Scan for the cell matching the given text and deliver its (X, Y) coordinate at center. 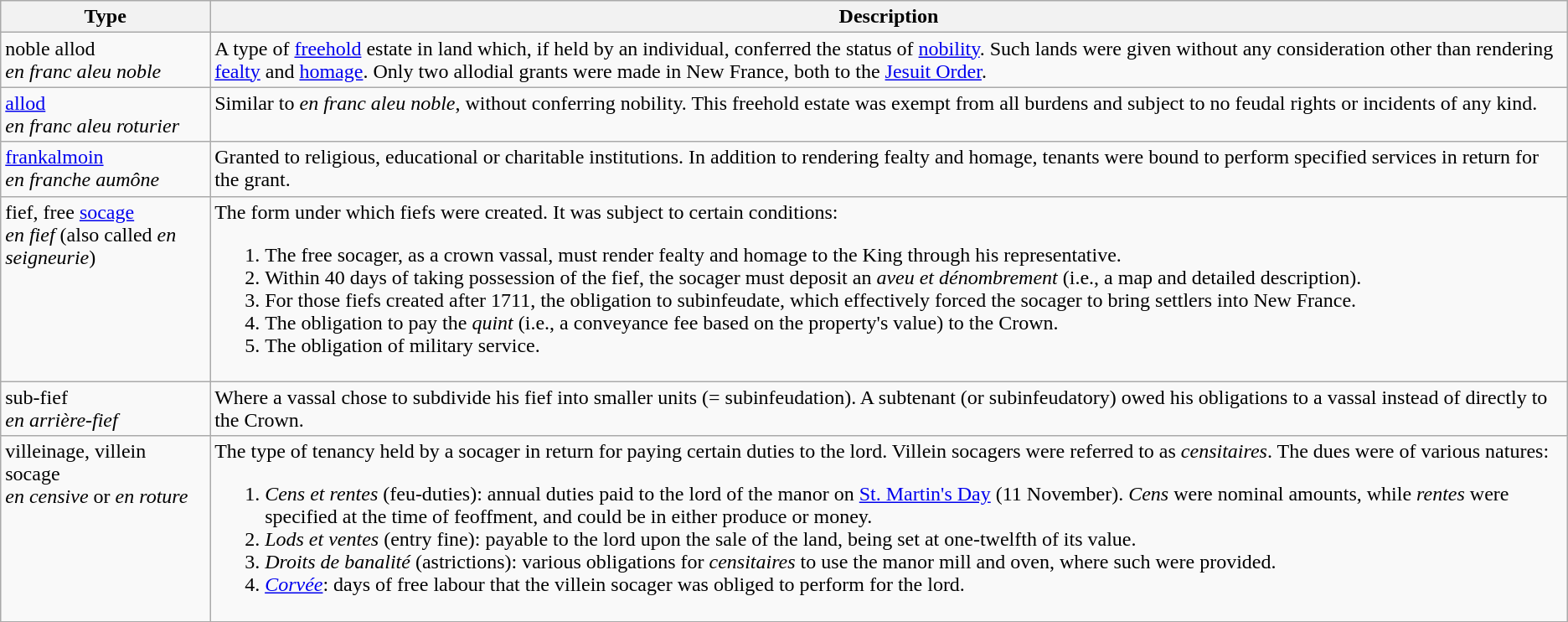
Type (106, 17)
fief, free socageen fief (also called en seigneurie) (106, 288)
frankalmoin en franche aumône (106, 169)
Description (890, 17)
villeinage, villein socageen censive or en roture (106, 528)
noble alloden franc aleu noble (106, 60)
alloden franc aleu roturier (106, 114)
sub-fiefen arrière-fief (106, 409)
